Identify which cell holds the provided text, then report its [x, y] central coordinate. 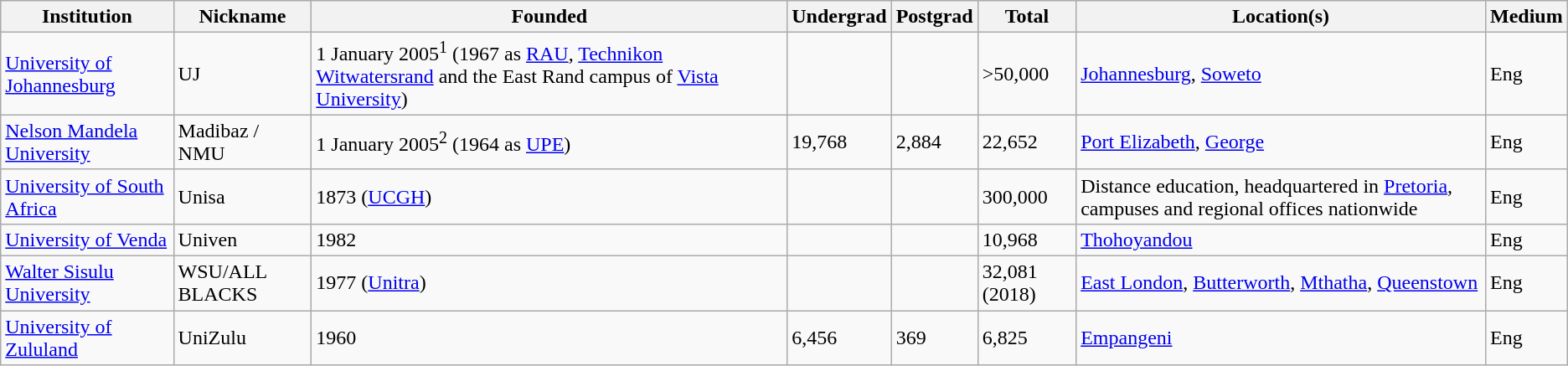
Distance education, headquartered in Pretoria, campuses and regional offices nationwide [1282, 196]
East London, Butterworth, Mthatha, Queenstown [1282, 283]
300,000 [1027, 196]
1873 (UCGH) [549, 196]
1982 [549, 240]
Nickname [243, 17]
Johannesburg, Soweto [1282, 74]
22,652 [1027, 142]
Unisa [243, 196]
2,884 [935, 142]
Location(s) [1282, 17]
University of Zululand [87, 338]
Empangeni [1282, 338]
Total [1027, 17]
369 [935, 338]
1 January 20052 (1964 as UPE) [549, 142]
Medium [1526, 17]
Postgrad [935, 17]
Walter Sisulu University [87, 283]
6,456 [839, 338]
Madibaz / NMU [243, 142]
Thohoyandou [1282, 240]
6,825 [1027, 338]
Undergrad [839, 17]
10,968 [1027, 240]
Institution [87, 17]
>50,000 [1027, 74]
Univen [243, 240]
Nelson Mandela University [87, 142]
32,081 (2018) [1027, 283]
UniZulu [243, 338]
UJ [243, 74]
19,768 [839, 142]
University of Venda [87, 240]
1960 [549, 338]
University of South Africa [87, 196]
University of Johannesburg [87, 74]
Port Elizabeth, George [1282, 142]
Founded [549, 17]
WSU/ALL BLACKS [243, 283]
1 January 20051 (1967 as RAU, Technikon Witwatersrand and the East Rand campus of Vista University) [549, 74]
1977 (Unitra) [549, 283]
